Provide the (X, Y) coordinate of the cell's center where the given text is located.  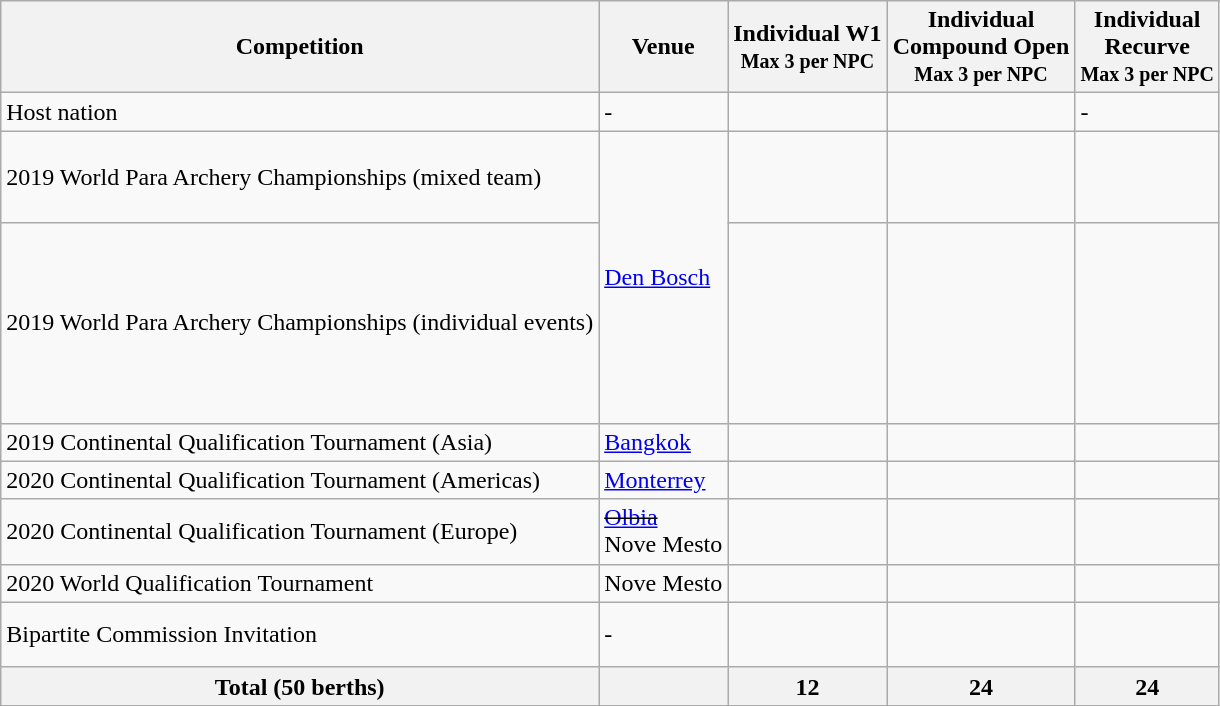
Total (50 berths) (300, 686)
2019 World Para Archery Championships (mixed team) (300, 177)
2020 Continental Qualification Tournament (Europe) (300, 532)
Individual W1Max 3 per NPC (808, 47)
Venue (664, 47)
Individual RecurveMax 3 per NPC (1148, 47)
2020 Continental Qualification Tournament (Americas) (300, 480)
Nove Mesto (664, 583)
Competition (300, 47)
Host nation (300, 112)
2020 World Qualification Tournament (300, 583)
Olbia Nove Mesto (664, 532)
Bipartite Commission Invitation (300, 634)
Individual Compound Open Max 3 per NPC (981, 47)
Den Bosch (664, 277)
Bangkok (664, 442)
12 (808, 686)
Monterrey (664, 480)
2019 World Para Archery Championships (individual events) (300, 323)
2019 Continental Qualification Tournament (Asia) (300, 442)
